Detect which cell encompasses the target text, then output its (x, y) center coordinate. 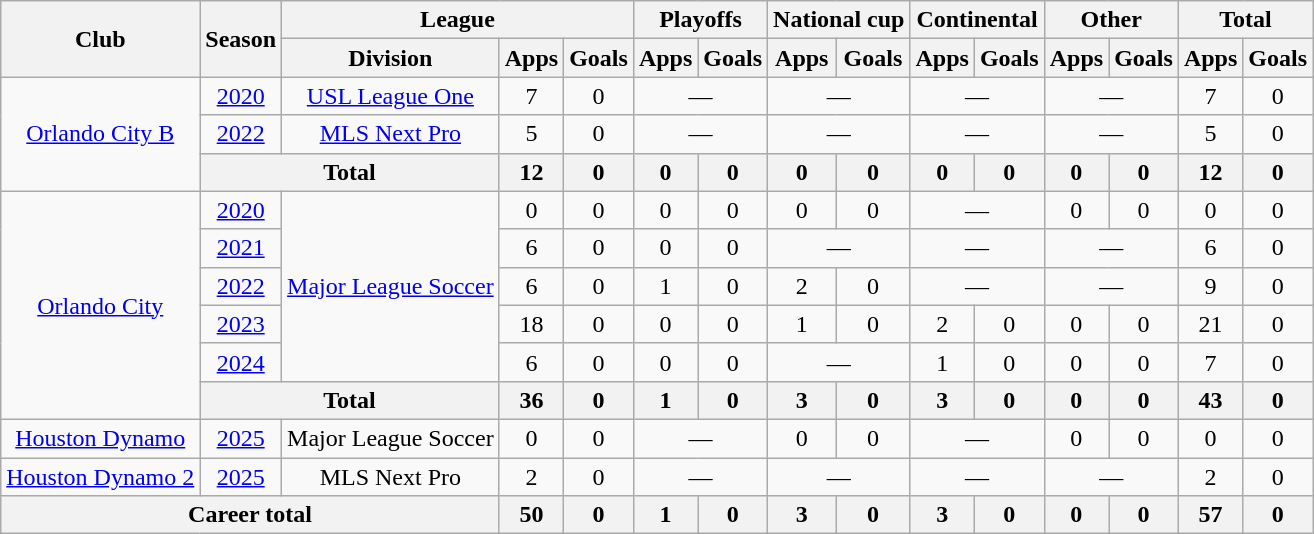
Continental (977, 20)
Club (100, 39)
Houston Dynamo (100, 438)
National cup (839, 20)
League (458, 20)
Division (391, 58)
Orlando City B (100, 134)
USL League One (391, 96)
Career total (250, 515)
2023 (241, 324)
21 (1210, 324)
57 (1210, 515)
18 (531, 324)
43 (1210, 400)
Orlando City (100, 305)
9 (1210, 286)
50 (531, 515)
2021 (241, 248)
Playoffs (700, 20)
Houston Dynamo 2 (100, 477)
Other (1111, 20)
2024 (241, 362)
36 (531, 400)
Season (241, 39)
